Locate the cell with the specified text and output its [X, Y] center coordinate. 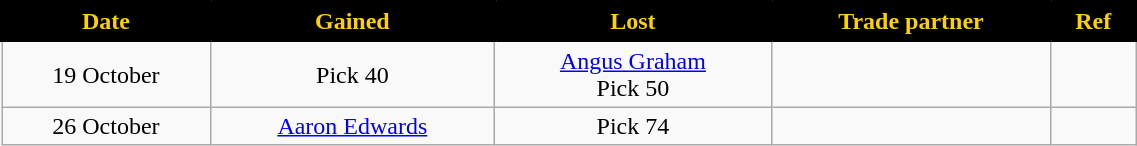
19 October [106, 74]
Lost [632, 22]
Aaron Edwards [352, 126]
Angus GrahamPick 50 [632, 74]
26 October [106, 126]
Date [106, 22]
Trade partner [910, 22]
Ref [1093, 22]
Gained [352, 22]
Pick 74 [632, 126]
Pick 40 [352, 74]
